Pinpoint the cell where the given text exists, returning its [x, y] midpoint coordinate. 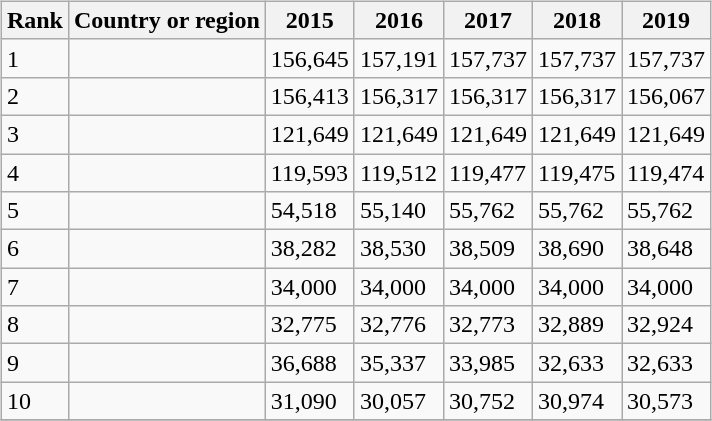
55,140 [398, 211]
32,889 [578, 325]
7 [34, 287]
156,645 [310, 58]
Rank [34, 20]
38,509 [488, 249]
3 [34, 134]
2016 [398, 20]
32,924 [666, 325]
2 [34, 96]
9 [34, 363]
1 [34, 58]
54,518 [310, 211]
119,475 [578, 173]
32,773 [488, 325]
30,974 [578, 401]
36,688 [310, 363]
119,512 [398, 173]
32,776 [398, 325]
5 [34, 211]
119,477 [488, 173]
6 [34, 249]
33,985 [488, 363]
38,648 [666, 249]
4 [34, 173]
119,593 [310, 173]
119,474 [666, 173]
8 [34, 325]
2015 [310, 20]
31,090 [310, 401]
2018 [578, 20]
10 [34, 401]
Country or region [166, 20]
157,191 [398, 58]
2017 [488, 20]
35,337 [398, 363]
30,752 [488, 401]
30,573 [666, 401]
38,690 [578, 249]
156,413 [310, 96]
38,530 [398, 249]
156,067 [666, 96]
2019 [666, 20]
38,282 [310, 249]
32,775 [310, 325]
30,057 [398, 401]
